Return [X, Y] of the center of cell containing provided text 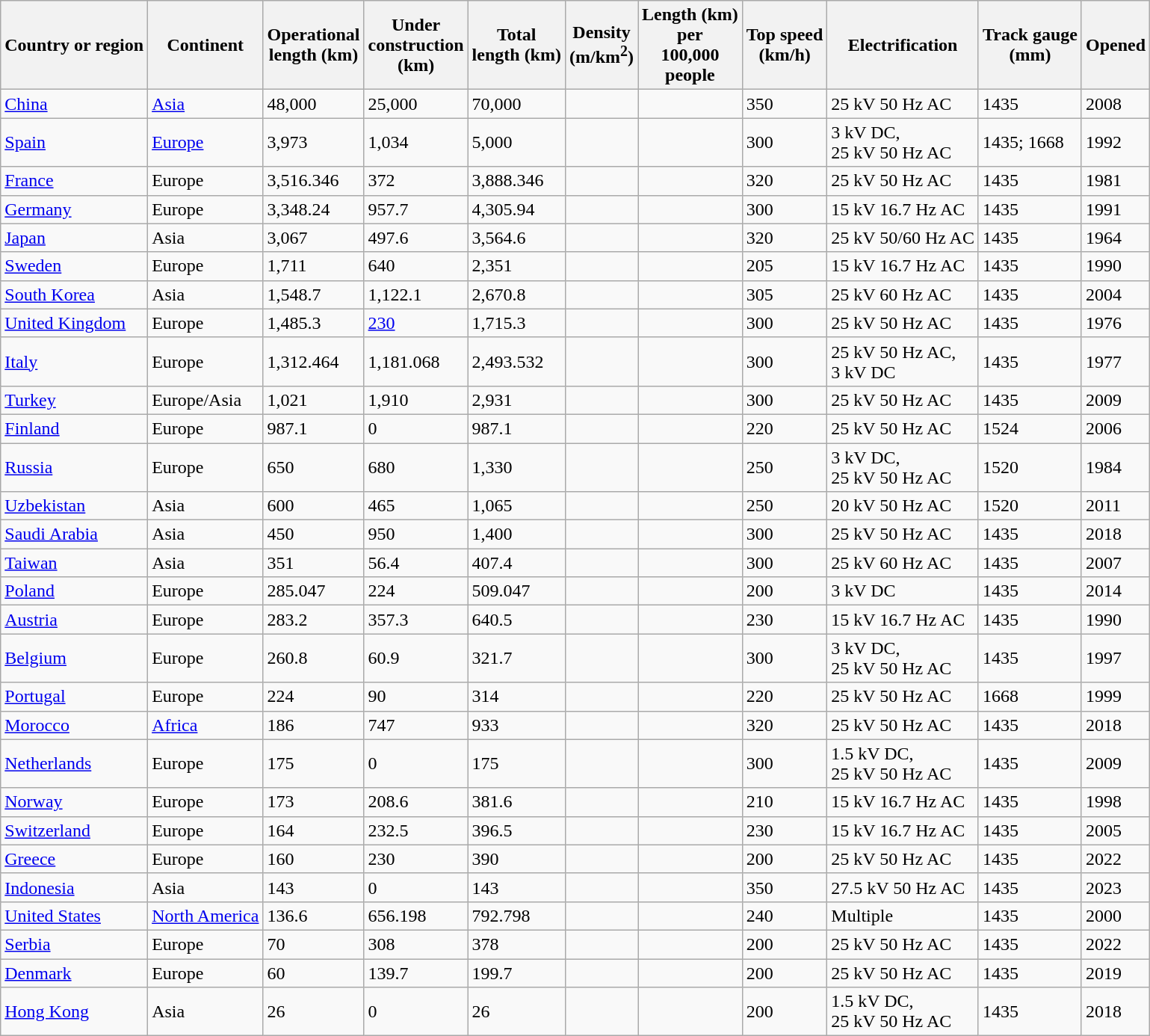
3,067 [314, 238]
1,021 [314, 400]
160 [314, 859]
372 [415, 181]
25 kV 50 Hz AC,3 kV DC [903, 362]
321.7 [516, 658]
2006 [1115, 428]
381.6 [516, 802]
4,305.94 [516, 209]
Africa [205, 725]
Russia [75, 466]
Japan [75, 238]
3,973 [314, 142]
933 [516, 725]
1435; 1668 [1030, 142]
Germany [75, 209]
186 [314, 725]
1,034 [415, 142]
Sweden [75, 266]
1964 [1115, 238]
70,000 [516, 104]
Uzbekistan [75, 506]
173 [314, 802]
Belgium [75, 658]
Continent [205, 45]
1,330 [516, 466]
390 [516, 859]
1999 [1115, 697]
Totallength (km) [516, 45]
465 [415, 506]
1,485.3 [314, 323]
957.7 [415, 209]
283.2 [314, 620]
199.7 [516, 972]
2,931 [516, 400]
2,493.532 [516, 362]
1,400 [516, 534]
3,516.346 [314, 181]
1998 [1115, 802]
1,910 [415, 400]
3,888.346 [516, 181]
407.4 [516, 563]
2011 [1115, 506]
308 [415, 944]
2008 [1115, 104]
139.7 [415, 972]
China [75, 104]
Indonesia [75, 887]
60.9 [415, 658]
Track gauge(mm) [1030, 45]
Density(m/km2) [601, 45]
640.5 [516, 620]
1981 [1115, 181]
656.198 [415, 916]
2,351 [516, 266]
Operationallength (km) [314, 45]
70 [314, 944]
Poland [75, 591]
Country or region [75, 45]
208.6 [415, 802]
232.5 [415, 830]
Saudi Arabia [75, 534]
205 [785, 266]
Europe/Asia [205, 400]
Spain [75, 142]
260.8 [314, 658]
Denmark [75, 972]
25 kV 50/60 Hz AC [903, 238]
450 [314, 534]
Norway [75, 802]
640 [415, 266]
Hong Kong [75, 1012]
Italy [75, 362]
1976 [1115, 323]
2014 [1115, 591]
2000 [1115, 916]
351 [314, 563]
2005 [1115, 830]
1,711 [314, 266]
20 kV 50 Hz AC [903, 506]
1,122.1 [415, 295]
680 [415, 466]
56.4 [415, 563]
210 [785, 802]
2004 [1115, 295]
60 [314, 972]
1,181.068 [415, 362]
1991 [1115, 209]
2007 [1115, 563]
48,000 [314, 104]
North America [205, 916]
378 [516, 944]
497.6 [415, 238]
United States [75, 916]
27.5 kV 50 Hz AC [903, 887]
2019 [1115, 972]
United Kingdom [75, 323]
1,065 [516, 506]
792.798 [516, 916]
25,000 [415, 104]
1992 [1115, 142]
314 [516, 697]
Netherlands [75, 764]
1984 [1115, 466]
Portugal [75, 697]
396.5 [516, 830]
509.047 [516, 591]
2023 [1115, 887]
285.047 [314, 591]
South Korea [75, 295]
1,715.3 [516, 323]
305 [785, 295]
Morocco [75, 725]
1668 [1030, 697]
600 [314, 506]
Finland [75, 428]
Opened [1115, 45]
1997 [1115, 658]
Serbia [75, 944]
90 [415, 697]
2,670.8 [516, 295]
1524 [1030, 428]
Switzerland [75, 830]
1977 [1115, 362]
France [75, 181]
5,000 [516, 142]
Taiwan [75, 563]
Underconstruction(km) [415, 45]
Electrification [903, 45]
Top speed(km/h) [785, 45]
3 kV DC, 25 kV 50 Hz AC [903, 142]
1,312.464 [314, 362]
136.6 [314, 916]
650 [314, 466]
3,564.6 [516, 238]
164 [314, 830]
747 [415, 725]
Length (km)per100,000people [690, 45]
Multiple [903, 916]
240 [785, 916]
3 kV DC [903, 591]
357.3 [415, 620]
1,548.7 [314, 295]
Austria [75, 620]
Greece [75, 859]
950 [415, 534]
3,348.24 [314, 209]
Turkey [75, 400]
